For the text-containing cell, return its midpoint in [x, y] coordinate format. 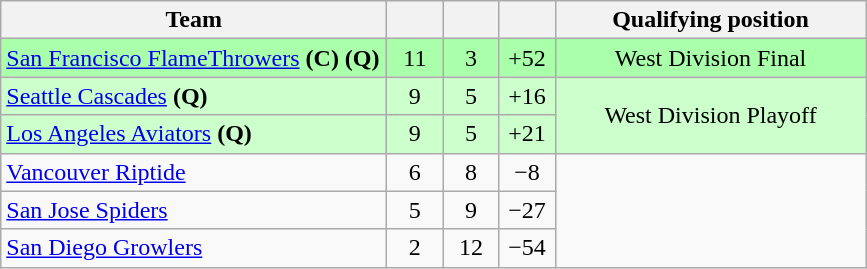
−8 [527, 172]
−27 [527, 210]
Seattle Cascades (Q) [194, 96]
San Jose Spiders [194, 210]
+52 [527, 58]
West Division Playoff [710, 115]
11 [415, 58]
2 [415, 248]
Los Angeles Aviators (Q) [194, 134]
12 [471, 248]
−54 [527, 248]
San Francisco FlameThrowers (C) (Q) [194, 58]
8 [471, 172]
Vancouver Riptide [194, 172]
3 [471, 58]
6 [415, 172]
+21 [527, 134]
+16 [527, 96]
Qualifying position [710, 20]
West Division Final [710, 58]
San Diego Growlers [194, 248]
Team [194, 20]
